Extract the [X, Y] coordinate from the center of the cell holding the provided text.  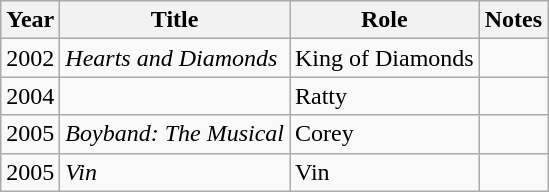
Notes [513, 20]
2002 [30, 58]
Boyband: The Musical [175, 134]
Year [30, 20]
Title [175, 20]
Corey [385, 134]
2004 [30, 96]
Hearts and Diamonds [175, 58]
Role [385, 20]
Ratty [385, 96]
King of Diamonds [385, 58]
